Identify which cell holds the provided text, then report its [X, Y] central coordinate. 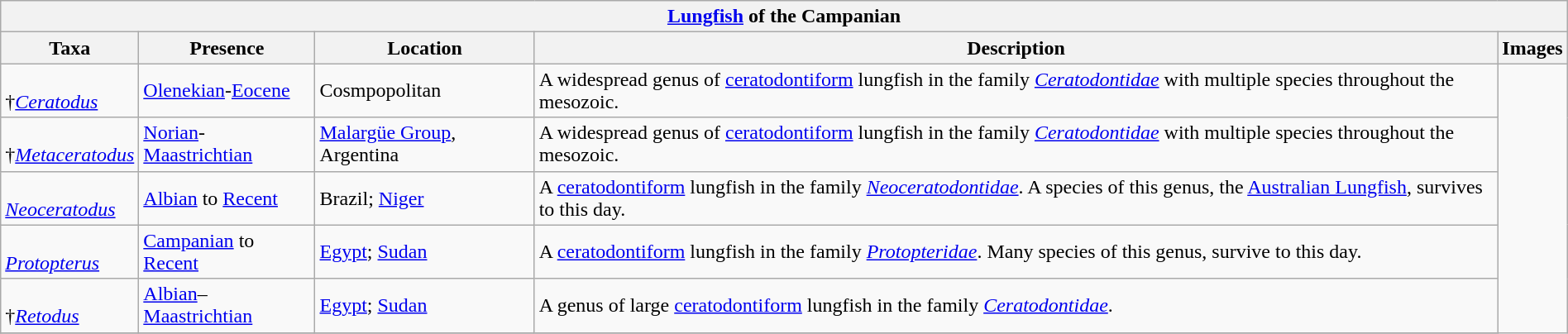
Campanian to Recent [227, 251]
Albian to Recent [227, 198]
Images [1532, 48]
A ceratodontiform lungfish in the family Neoceratodontidae. A species of this genus, the Australian Lungfish, survives to this day. [1016, 198]
Protopterus [69, 251]
Presence [227, 48]
A ceratodontiform lungfish in the family Protopteridae. Many species of this genus, survive to this day. [1016, 251]
†Ceratodus [69, 91]
Cosmpopolitan [425, 91]
†Retodus [69, 306]
Neoceratodus [69, 198]
Brazil; Niger [425, 198]
A genus of large ceratodontiform lungfish in the family Ceratodontidae. [1016, 306]
Lungfish of the Campanian [784, 17]
Olenekian-Eocene [227, 91]
Malargüe Group, Argentina [425, 144]
Norian-Maastrichtian [227, 144]
Albian–Maastrichtian [227, 306]
Description [1016, 48]
Taxa [69, 48]
†Metaceratodus [69, 144]
Location [425, 48]
